Find where the given text appears and provide that cell's center as [X, Y] coordinate. 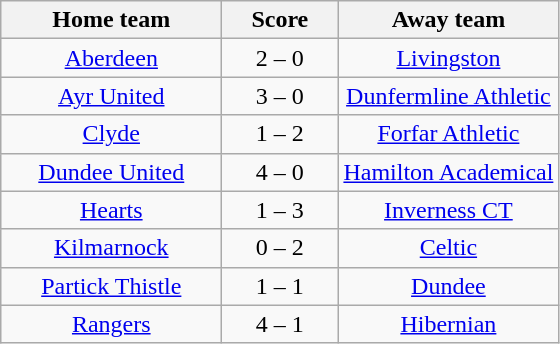
1 – 2 [280, 134]
4 – 0 [280, 172]
0 – 2 [280, 248]
Home team [112, 20]
Dundee [448, 286]
Hamilton Academical [448, 172]
Clyde [112, 134]
4 – 1 [280, 324]
Rangers [112, 324]
1 – 1 [280, 286]
Ayr United [112, 96]
2 – 0 [280, 58]
1 – 3 [280, 210]
Kilmarnock [112, 248]
Livingston [448, 58]
Away team [448, 20]
Hearts [112, 210]
Partick Thistle [112, 286]
Inverness CT [448, 210]
3 – 0 [280, 96]
Dundee United [112, 172]
Celtic [448, 248]
Forfar Athletic [448, 134]
Aberdeen [112, 58]
Hibernian [448, 324]
Dunfermline Athletic [448, 96]
Score [280, 20]
